Find where the given text appears and provide that cell's center as [X, Y] coordinate. 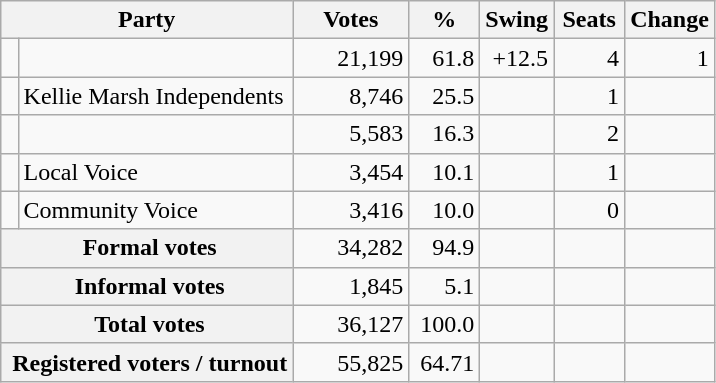
16.3 [444, 134]
5,583 [351, 134]
Local Voice [156, 172]
10.1 [444, 172]
Seats [590, 20]
3,454 [351, 172]
94.9 [444, 248]
% [444, 20]
64.71 [444, 362]
+12.5 [517, 58]
10.0 [444, 210]
Change [670, 20]
1,845 [351, 286]
36,127 [351, 324]
61.8 [444, 58]
Party [147, 20]
Total votes [147, 324]
Votes [351, 20]
5.1 [444, 286]
Swing [517, 20]
Community Voice [156, 210]
Formal votes [147, 248]
100.0 [444, 324]
0 [590, 210]
2 [590, 134]
8,746 [351, 96]
Kellie Marsh Independents [156, 96]
Informal votes [147, 286]
34,282 [351, 248]
25.5 [444, 96]
55,825 [351, 362]
21,199 [351, 58]
Registered voters / turnout [147, 362]
3,416 [351, 210]
4 [590, 58]
